Output the [x, y] coordinate of the center of the cell containing the given text.  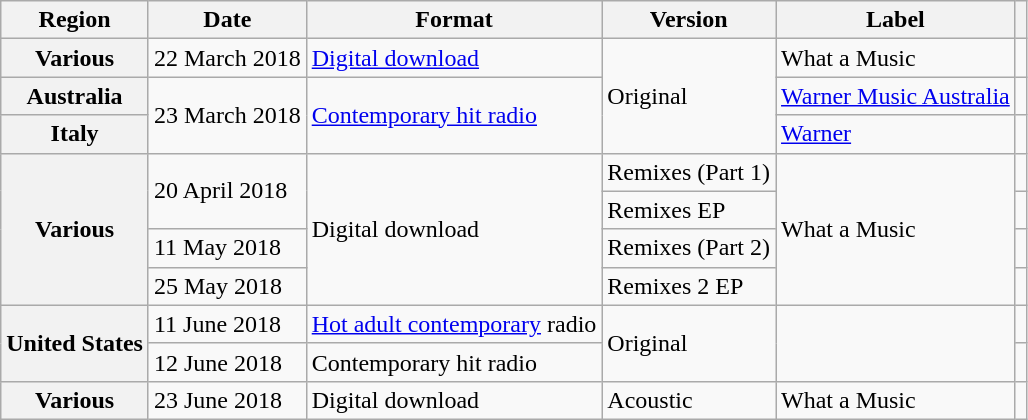
Format [454, 20]
Hot adult contemporary radio [454, 324]
11 June 2018 [227, 324]
Italy [75, 134]
Australia [75, 96]
25 May 2018 [227, 286]
Remixes (Part 2) [689, 248]
Region [75, 20]
12 June 2018 [227, 362]
Acoustic [689, 400]
Remixes EP [689, 210]
United States [75, 343]
Version [689, 20]
22 March 2018 [227, 58]
Date [227, 20]
Label [896, 20]
Remixes 2 EP [689, 286]
11 May 2018 [227, 248]
23 March 2018 [227, 115]
20 April 2018 [227, 191]
Remixes (Part 1) [689, 172]
Warner Music Australia [896, 96]
Warner [896, 134]
23 June 2018 [227, 400]
